Return the (x, y) coordinate for the center point of the cell that contains the specified text.  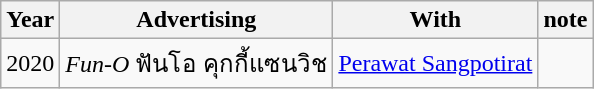
Fun-O ฟันโอ คุกกี้แซนวิช (196, 64)
Year (30, 20)
Advertising (196, 20)
2020 (30, 64)
note (566, 20)
With (436, 20)
Perawat Sangpotirat (436, 64)
